Return [x, y] of the center of cell containing provided text 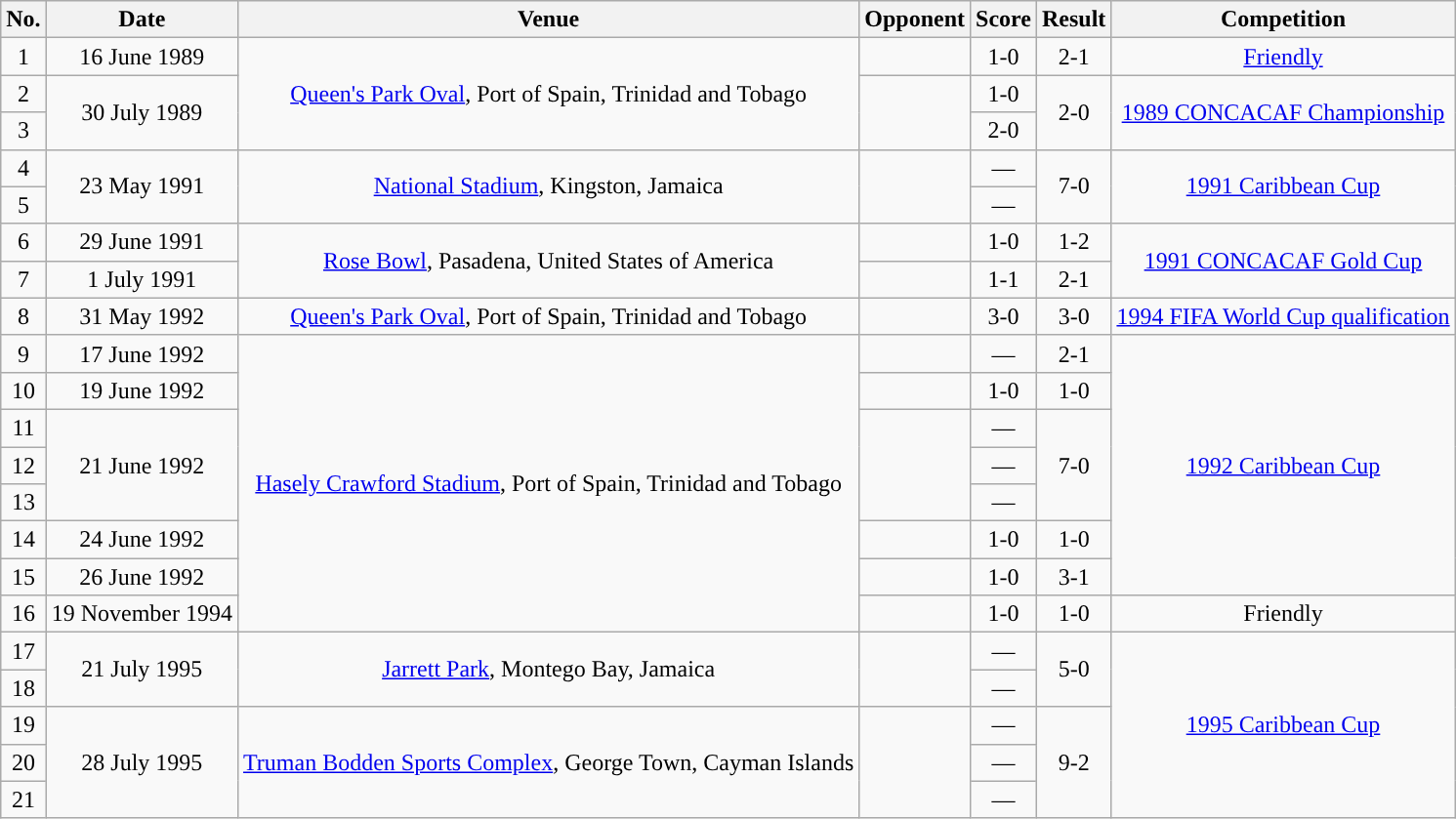
Venue [549, 20]
1 [23, 57]
13 [23, 503]
16 June 1989 [142, 57]
Date [142, 20]
Jarrett Park, Montego Bay, Jamaica [549, 670]
3 [23, 131]
3-1 [1073, 577]
12 [23, 466]
Rose Bowl, Pasadena, United States of America [549, 261]
1994 FIFA World Cup qualification [1283, 316]
7 [23, 279]
16 [23, 614]
1-2 [1073, 242]
Competition [1283, 20]
Truman Bodden Sports Complex, George Town, Cayman Islands [549, 762]
Result [1073, 20]
31 May 1992 [142, 316]
1991 Caribbean Cup [1283, 186]
18 [23, 688]
1992 Caribbean Cup [1283, 465]
6 [23, 242]
1995 Caribbean Cup [1283, 725]
21 June 1992 [142, 465]
17 [23, 651]
1 July 1991 [142, 279]
National Stadium, Kingston, Jamaica [549, 186]
24 June 1992 [142, 540]
19 [23, 725]
20 [23, 762]
5-0 [1073, 670]
2 [23, 94]
8 [23, 316]
No. [23, 20]
Opponent [915, 20]
23 May 1991 [142, 186]
19 November 1994 [142, 614]
9 [23, 353]
21 [23, 799]
Score [1004, 20]
28 July 1995 [142, 762]
10 [23, 390]
4 [23, 168]
1-1 [1004, 279]
11 [23, 428]
5 [23, 205]
14 [23, 540]
30 July 1989 [142, 112]
1991 CONCACAF Gold Cup [1283, 261]
15 [23, 577]
17 June 1992 [142, 353]
21 July 1995 [142, 670]
29 June 1991 [142, 242]
9-2 [1073, 762]
19 June 1992 [142, 390]
Hasely Crawford Stadium, Port of Spain, Trinidad and Tobago [549, 483]
26 June 1992 [142, 577]
1989 CONCACAF Championship [1283, 112]
